Identify which cell holds the provided text, then report its [X, Y] central coordinate. 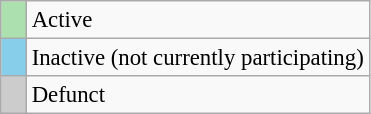
Defunct [198, 95]
Active [198, 20]
Inactive (not currently participating) [198, 58]
